Scan for the cell matching the given text and deliver its [x, y] coordinate at center. 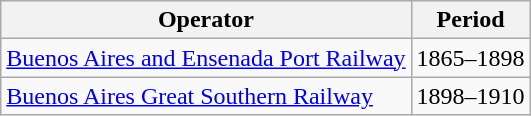
1898–1910 [470, 96]
Buenos Aires Great Southern Railway [206, 96]
1865–1898 [470, 58]
Period [470, 20]
Buenos Aires and Ensenada Port Railway [206, 58]
Operator [206, 20]
